Determine the [x, y] coordinate at the center of the cell enclosing the given text.  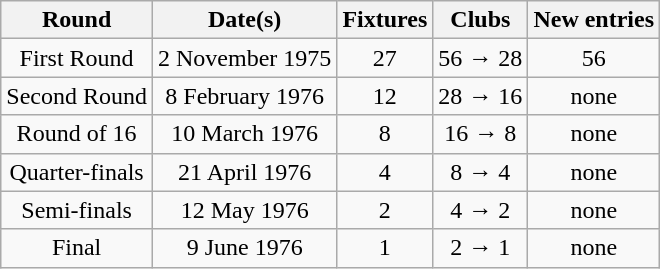
Round of 16 [77, 134]
Round [77, 20]
27 [385, 58]
8 [385, 134]
Final [77, 248]
First Round [77, 58]
Fixtures [385, 20]
New entries [594, 20]
2 [385, 210]
8 February 1976 [244, 96]
8 → 4 [480, 172]
21 April 1976 [244, 172]
Quarter-finals [77, 172]
56 [594, 58]
Second Round [77, 96]
Clubs [480, 20]
12 [385, 96]
2 November 1975 [244, 58]
2 → 1 [480, 248]
4 [385, 172]
1 [385, 248]
28 → 16 [480, 96]
4 → 2 [480, 210]
10 March 1976 [244, 134]
12 May 1976 [244, 210]
Date(s) [244, 20]
16 → 8 [480, 134]
Semi-finals [77, 210]
9 June 1976 [244, 248]
56 → 28 [480, 58]
